Search for the cell housing the specified text and yield its [x, y] center coordinate. 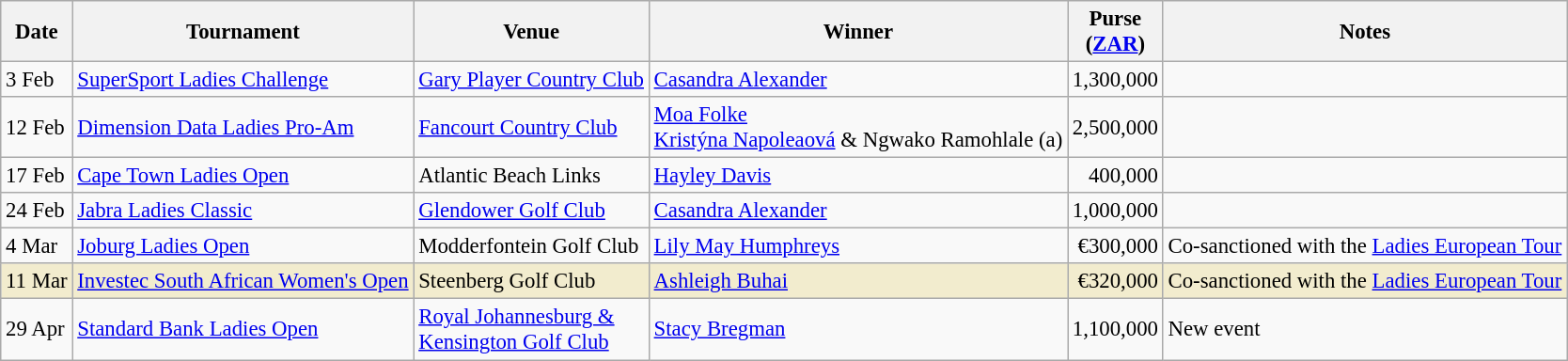
17 Feb [37, 176]
Purse(ZAR) [1116, 32]
Glendower Golf Club [531, 211]
New event [1365, 329]
Winner [857, 32]
Moa Folke Kristýna Napoleaová & Ngwako Ramohlale (a) [857, 128]
Lily May Humphreys [857, 246]
12 Feb [37, 128]
Gary Player Country Club [531, 80]
Royal Johannesburg & Kensington Golf Club [531, 329]
Notes [1365, 32]
Fancourt Country Club [531, 128]
Investec South African Women's Open [243, 281]
Jabra Ladies Classic [243, 211]
Date [37, 32]
SuperSport Ladies Challenge [243, 80]
Hayley Davis [857, 176]
2,500,000 [1116, 128]
24 Feb [37, 211]
1,000,000 [1116, 211]
Standard Bank Ladies Open [243, 329]
€320,000 [1116, 281]
3 Feb [37, 80]
Venue [531, 32]
4 Mar [37, 246]
Joburg Ladies Open [243, 246]
€300,000 [1116, 246]
Ashleigh Buhai [857, 281]
Cape Town Ladies Open [243, 176]
1,300,000 [1116, 80]
29 Apr [37, 329]
Atlantic Beach Links [531, 176]
Stacy Bregman [857, 329]
400,000 [1116, 176]
1,100,000 [1116, 329]
Steenberg Golf Club [531, 281]
Tournament [243, 32]
Modderfontein Golf Club [531, 246]
11 Mar [37, 281]
Dimension Data Ladies Pro-Am [243, 128]
